Output the [x, y] coordinate of the center of the cell containing the given text.  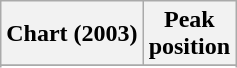
Peakposition [189, 34]
Chart (2003) [72, 34]
